From the cell containing the given text, extract its center point as [x, y] coordinate. 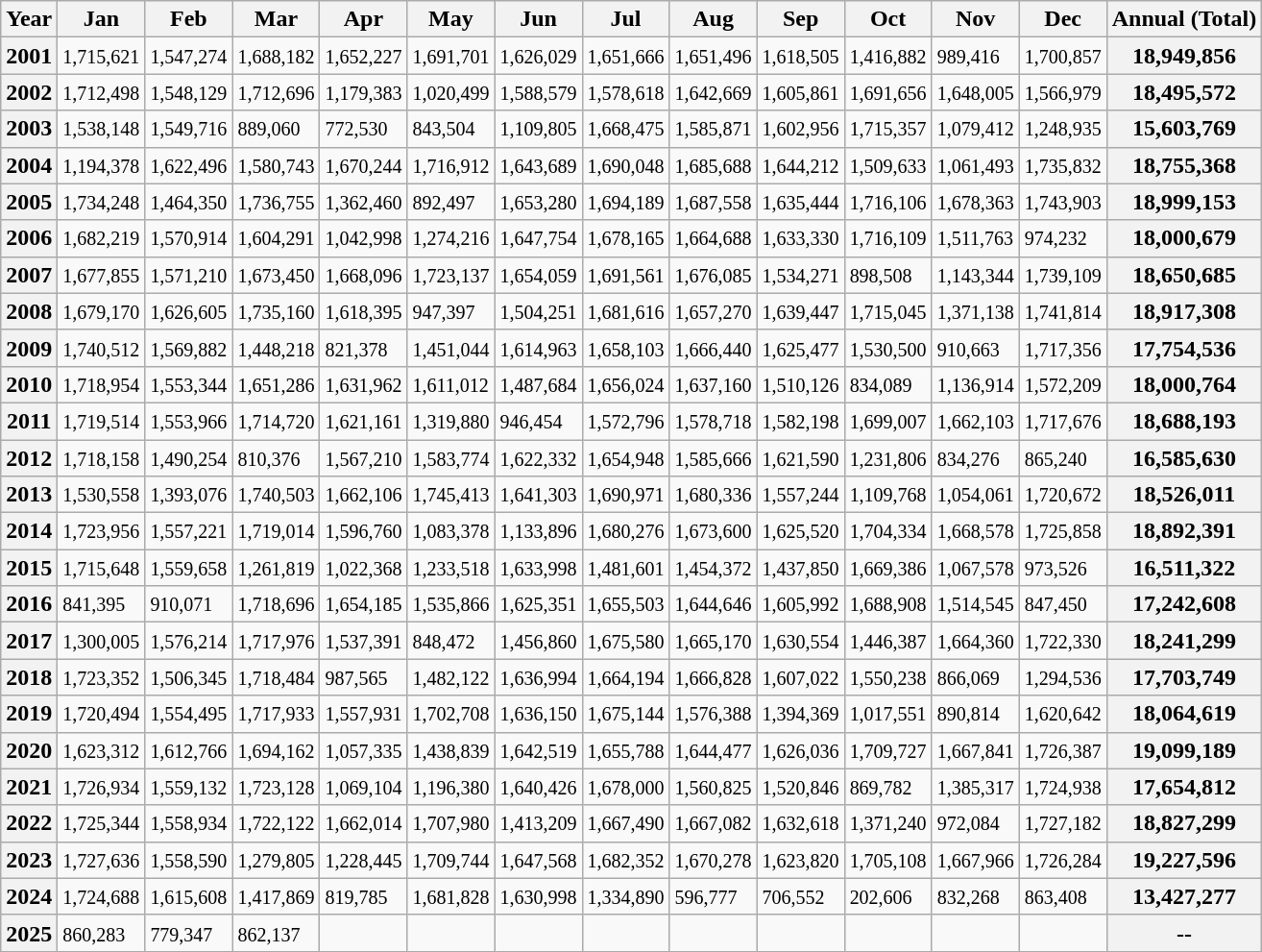
1,300,005 [102, 641]
1,017,551 [887, 714]
865,240 [1062, 458]
1,715,357 [887, 129]
1,688,908 [887, 604]
1,705,108 [887, 860]
2001 [29, 56]
1,371,138 [976, 311]
1,666,440 [713, 348]
1,083,378 [451, 531]
19,227,596 [1184, 860]
1,067,578 [976, 568]
1,530,558 [102, 495]
1,448,218 [277, 348]
1,676,085 [713, 275]
1,625,351 [538, 604]
1,618,395 [363, 311]
1,667,082 [713, 823]
2009 [29, 348]
1,640,426 [538, 787]
1,685,688 [713, 165]
1,554,495 [188, 714]
1,727,636 [102, 860]
1,673,450 [277, 275]
1,682,352 [626, 860]
18,241,299 [1184, 641]
1,707,980 [451, 823]
1,456,860 [538, 641]
1,662,106 [363, 495]
1,454,372 [713, 568]
1,678,363 [976, 202]
1,662,014 [363, 823]
2024 [29, 896]
832,268 [976, 896]
1,580,743 [277, 165]
1,451,044 [451, 348]
1,506,345 [188, 677]
1,620,642 [1062, 714]
1,651,666 [626, 56]
863,408 [1062, 896]
1,279,805 [277, 860]
18,949,856 [1184, 56]
1,559,658 [188, 568]
1,636,994 [538, 677]
18,000,764 [1184, 384]
1,726,387 [1062, 750]
1,652,227 [363, 56]
1,715,045 [887, 311]
1,228,445 [363, 860]
1,736,755 [277, 202]
16,511,322 [1184, 568]
1,691,561 [626, 275]
Annual (Total) [1184, 19]
1,413,209 [538, 823]
1,704,334 [887, 531]
1,717,933 [277, 714]
860,283 [102, 933]
1,718,954 [102, 384]
1,549,716 [188, 129]
1,274,216 [451, 238]
1,664,360 [976, 641]
1,668,096 [363, 275]
1,709,727 [887, 750]
989,416 [976, 56]
1,651,496 [713, 56]
1,687,558 [713, 202]
1,487,684 [538, 384]
1,667,841 [976, 750]
1,716,106 [887, 202]
972,084 [976, 823]
2023 [29, 860]
1,614,963 [538, 348]
1,334,890 [626, 896]
1,699,007 [887, 421]
1,720,494 [102, 714]
18,827,299 [1184, 823]
1,694,189 [626, 202]
2011 [29, 421]
1,596,760 [363, 531]
Mar [277, 19]
1,718,696 [277, 604]
779,347 [188, 933]
1,393,076 [188, 495]
1,715,648 [102, 568]
1,681,616 [626, 311]
2017 [29, 641]
1,394,369 [801, 714]
Nov [976, 19]
18,999,153 [1184, 202]
1,682,219 [102, 238]
1,716,912 [451, 165]
2020 [29, 750]
1,557,931 [363, 714]
1,727,182 [1062, 823]
1,572,796 [626, 421]
841,395 [102, 604]
1,670,244 [363, 165]
1,605,992 [801, 604]
1,743,903 [1062, 202]
2016 [29, 604]
1,678,165 [626, 238]
1,658,103 [626, 348]
1,604,291 [277, 238]
1,196,380 [451, 787]
1,740,512 [102, 348]
2010 [29, 384]
1,557,244 [801, 495]
1,417,869 [277, 896]
1,666,828 [713, 677]
1,233,518 [451, 568]
1,633,330 [801, 238]
1,718,158 [102, 458]
1,607,022 [801, 677]
1,726,284 [1062, 860]
1,715,621 [102, 56]
1,553,966 [188, 421]
18,526,011 [1184, 495]
946,454 [538, 421]
1,678,000 [626, 787]
1,548,129 [188, 92]
1,558,934 [188, 823]
1,538,148 [102, 129]
1,509,633 [887, 165]
1,651,286 [277, 384]
1,725,858 [1062, 531]
1,722,122 [277, 823]
1,724,938 [1062, 787]
13,427,277 [1184, 896]
843,504 [451, 129]
Dec [1062, 19]
1,511,763 [976, 238]
1,717,976 [277, 641]
1,670,278 [713, 860]
Feb [188, 19]
1,633,998 [538, 568]
1,690,048 [626, 165]
18,917,308 [1184, 311]
898,508 [887, 275]
2021 [29, 787]
1,735,832 [1062, 165]
1,723,128 [277, 787]
15,603,769 [1184, 129]
1,605,861 [801, 92]
1,739,109 [1062, 275]
1,637,160 [713, 384]
1,681,828 [451, 896]
1,654,185 [363, 604]
1,662,103 [976, 421]
1,626,036 [801, 750]
1,179,383 [363, 92]
1,647,568 [538, 860]
1,569,882 [188, 348]
1,547,274 [188, 56]
1,623,312 [102, 750]
1,626,029 [538, 56]
1,688,182 [277, 56]
1,371,240 [887, 823]
947,397 [451, 311]
1,057,335 [363, 750]
1,741,814 [1062, 311]
1,559,132 [188, 787]
Jun [538, 19]
1,530,500 [887, 348]
1,618,505 [801, 56]
1,677,855 [102, 275]
2003 [29, 129]
18,892,391 [1184, 531]
847,450 [1062, 604]
596,777 [713, 896]
2014 [29, 531]
2008 [29, 311]
1,109,805 [538, 129]
1,602,956 [801, 129]
1,631,962 [363, 384]
1,630,554 [801, 641]
1,438,839 [451, 750]
2004 [29, 165]
1,537,391 [363, 641]
1,109,768 [887, 495]
1,585,666 [713, 458]
1,572,209 [1062, 384]
862,137 [277, 933]
819,785 [363, 896]
1,669,386 [887, 568]
1,723,137 [451, 275]
1,490,254 [188, 458]
1,576,214 [188, 641]
1,644,212 [801, 165]
1,534,271 [801, 275]
1,690,971 [626, 495]
1,079,412 [976, 129]
1,722,330 [1062, 641]
1,194,378 [102, 165]
1,641,303 [538, 495]
18,000,679 [1184, 238]
1,550,238 [887, 677]
Sep [801, 19]
1,022,368 [363, 568]
2025 [29, 933]
1,622,332 [538, 458]
2006 [29, 238]
Aug [713, 19]
202,606 [887, 896]
892,497 [451, 202]
Jul [626, 19]
1,679,170 [102, 311]
973,526 [1062, 568]
1,635,444 [801, 202]
2015 [29, 568]
834,089 [887, 384]
1,520,846 [801, 787]
1,668,475 [626, 129]
890,814 [976, 714]
1,630,998 [538, 896]
18,064,619 [1184, 714]
1,644,477 [713, 750]
1,020,499 [451, 92]
1,143,344 [976, 275]
1,231,806 [887, 458]
1,667,490 [626, 823]
Oct [887, 19]
1,655,503 [626, 604]
1,612,766 [188, 750]
1,621,161 [363, 421]
1,294,536 [1062, 677]
1,588,579 [538, 92]
1,723,352 [102, 677]
1,655,788 [626, 750]
869,782 [887, 787]
Jan [102, 19]
1,623,820 [801, 860]
1,665,170 [713, 641]
1,717,676 [1062, 421]
18,650,685 [1184, 275]
17,703,749 [1184, 677]
1,362,460 [363, 202]
1,248,935 [1062, 129]
1,054,061 [976, 495]
1,700,857 [1062, 56]
1,416,882 [887, 56]
1,712,498 [102, 92]
1,560,825 [713, 787]
1,510,126 [801, 384]
Apr [363, 19]
1,664,194 [626, 677]
1,691,656 [887, 92]
2022 [29, 823]
-- [1184, 933]
1,694,162 [277, 750]
889,060 [277, 129]
1,642,669 [713, 92]
1,621,590 [801, 458]
18,688,193 [1184, 421]
1,734,248 [102, 202]
866,069 [976, 677]
1,385,317 [976, 787]
17,654,812 [1184, 787]
1,583,774 [451, 458]
910,663 [976, 348]
1,668,578 [976, 531]
772,530 [363, 129]
1,656,024 [626, 384]
1,578,618 [626, 92]
18,495,572 [1184, 92]
1,724,688 [102, 896]
1,042,998 [363, 238]
2005 [29, 202]
1,566,979 [1062, 92]
1,657,270 [713, 311]
2013 [29, 495]
1,723,956 [102, 531]
1,571,210 [188, 275]
1,570,914 [188, 238]
17,242,608 [1184, 604]
1,514,545 [976, 604]
1,675,580 [626, 641]
1,642,519 [538, 750]
19,099,189 [1184, 750]
1,136,914 [976, 384]
1,615,608 [188, 896]
706,552 [801, 896]
1,702,708 [451, 714]
1,626,605 [188, 311]
1,654,948 [626, 458]
2012 [29, 458]
1,535,866 [451, 604]
1,647,754 [538, 238]
1,625,520 [801, 531]
1,319,880 [451, 421]
1,725,344 [102, 823]
1,675,144 [626, 714]
987,565 [363, 677]
2002 [29, 92]
1,664,688 [713, 238]
1,611,012 [451, 384]
1,719,514 [102, 421]
1,261,819 [277, 568]
2007 [29, 275]
16,585,630 [1184, 458]
1,719,014 [277, 531]
Year [29, 19]
974,232 [1062, 238]
1,069,104 [363, 787]
848,472 [451, 641]
May [451, 19]
2019 [29, 714]
1,745,413 [451, 495]
1,709,744 [451, 860]
1,061,493 [976, 165]
1,567,210 [363, 458]
1,717,356 [1062, 348]
1,680,276 [626, 531]
1,553,344 [188, 384]
810,376 [277, 458]
1,712,696 [277, 92]
18,755,368 [1184, 165]
1,735,160 [277, 311]
1,625,477 [801, 348]
1,558,590 [188, 860]
1,654,059 [538, 275]
1,464,350 [188, 202]
1,437,850 [801, 568]
1,632,618 [801, 823]
1,639,447 [801, 311]
17,754,536 [1184, 348]
1,576,388 [713, 714]
1,582,198 [801, 421]
1,644,646 [713, 604]
1,504,251 [538, 311]
1,714,720 [277, 421]
1,716,109 [887, 238]
834,276 [976, 458]
1,622,496 [188, 165]
1,667,966 [976, 860]
1,636,150 [538, 714]
821,378 [363, 348]
910,071 [188, 604]
2018 [29, 677]
1,482,122 [451, 677]
1,720,672 [1062, 495]
1,726,934 [102, 787]
1,578,718 [713, 421]
1,740,503 [277, 495]
1,481,601 [626, 568]
1,133,896 [538, 531]
1,691,701 [451, 56]
1,643,689 [538, 165]
1,585,871 [713, 129]
1,557,221 [188, 531]
1,718,484 [277, 677]
1,680,336 [713, 495]
1,648,005 [976, 92]
1,673,600 [713, 531]
1,653,280 [538, 202]
1,446,387 [887, 641]
